Detect which cell encompasses the target text, then output its [x, y] center coordinate. 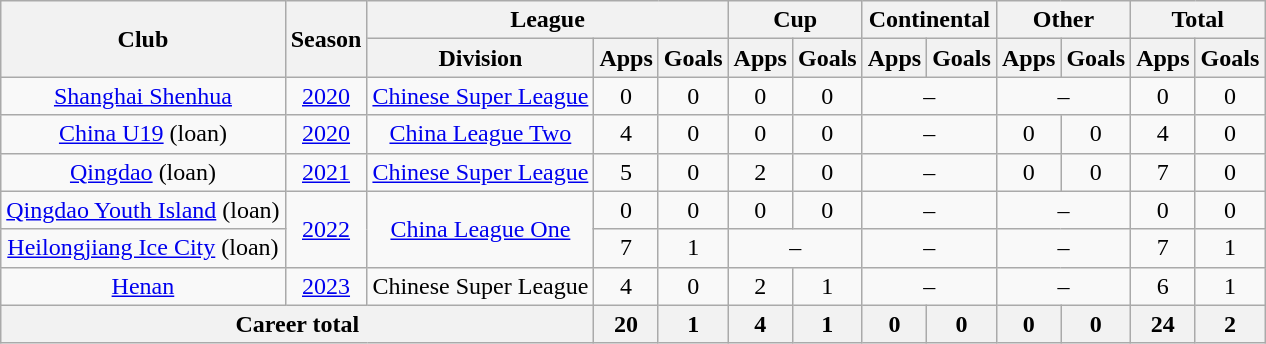
China U19 (loan) [143, 134]
Continental [929, 20]
Heilongjiang Ice City (loan) [143, 248]
Shanghai Shenhua [143, 96]
2022 [326, 229]
China League Two [480, 134]
Total [1198, 20]
20 [626, 324]
2021 [326, 172]
Qingdao (loan) [143, 172]
Club [143, 39]
League [548, 20]
6 [1163, 286]
China League One [480, 229]
Other [1063, 20]
Cup [795, 20]
2023 [326, 286]
Career total [298, 324]
24 [1163, 324]
Season [326, 39]
Division [480, 58]
Henan [143, 286]
Qingdao Youth Island (loan) [143, 210]
5 [626, 172]
